Identify which cell holds the provided text, then report its (x, y) central coordinate. 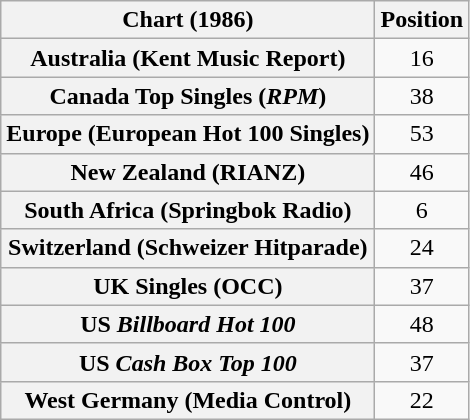
US Billboard Hot 100 (188, 324)
Position (422, 20)
Australia (Kent Music Report) (188, 58)
New Zealand (RIANZ) (188, 172)
UK Singles (OCC) (188, 286)
38 (422, 96)
53 (422, 134)
US Cash Box Top 100 (188, 362)
Canada Top Singles (RPM) (188, 96)
Chart (1986) (188, 20)
16 (422, 58)
South Africa (Springbok Radio) (188, 210)
24 (422, 248)
46 (422, 172)
Switzerland (Schweizer Hitparade) (188, 248)
6 (422, 210)
West Germany (Media Control) (188, 400)
48 (422, 324)
Europe (European Hot 100 Singles) (188, 134)
22 (422, 400)
